Locate the cell with the specified text and output its [x, y] center coordinate. 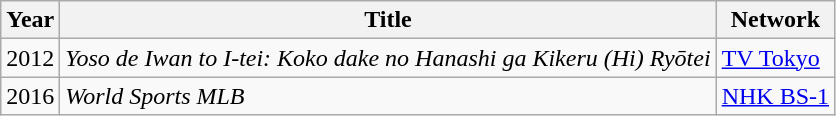
Yoso de Iwan to I-tei: Koko dake no Hanashi ga Kikeru (Hi) Ryōtei [388, 58]
Network [775, 20]
NHK BS-1 [775, 96]
2012 [30, 58]
TV Tokyo [775, 58]
2016 [30, 96]
World Sports MLB [388, 96]
Year [30, 20]
Title [388, 20]
